Determine the (x, y) coordinate at the center of the cell enclosing the given text.  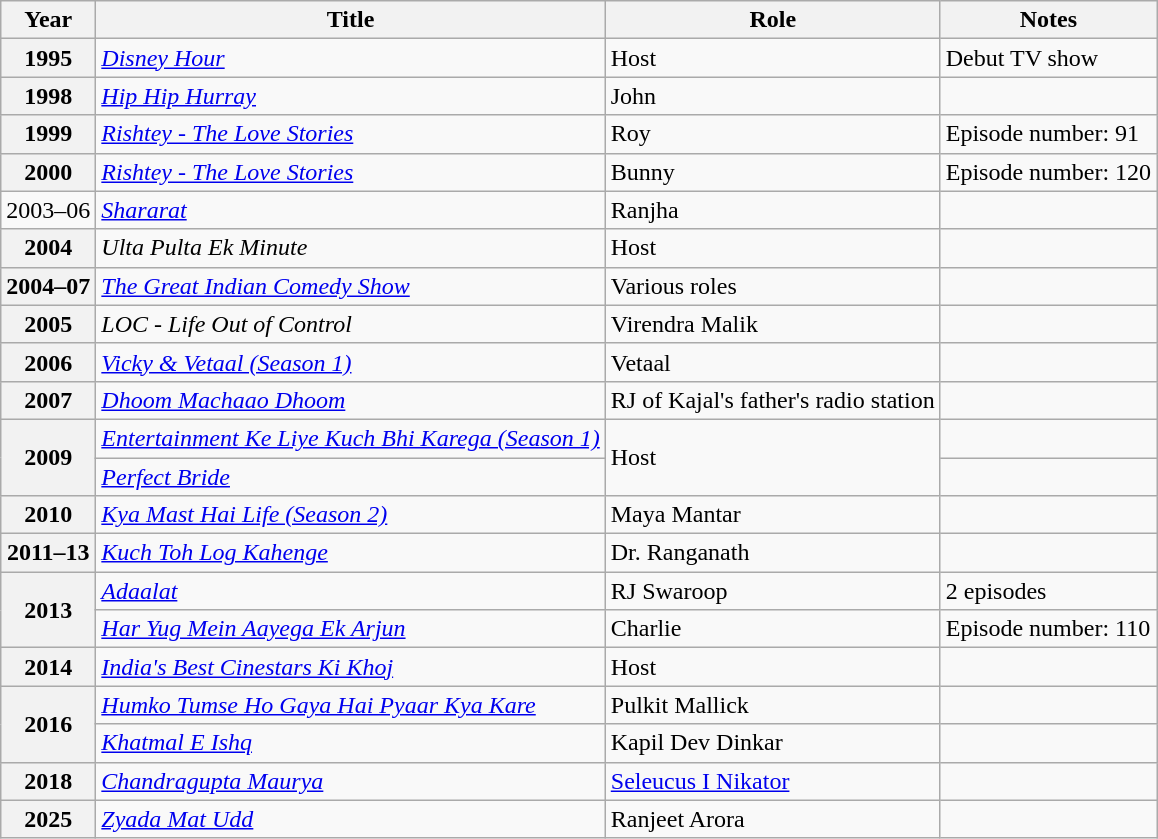
2000 (48, 172)
Zyada Mat Udd (350, 819)
Charlie (772, 629)
Kuch Toh Log Kahenge (350, 553)
Ulta Pulta Ek Minute (350, 248)
2011–13 (48, 553)
2013 (48, 610)
Vetaal (772, 362)
Dr. Ranganath (772, 553)
Shararat (350, 210)
Episode number: 91 (1048, 134)
2005 (48, 324)
Ranjeet Arora (772, 819)
John (772, 96)
Perfect Bride (350, 477)
Humko Tumse Ho Gaya Hai Pyaar Kya Kare (350, 705)
Entertainment Ke Liye Kuch Bhi Karega (Season 1) (350, 438)
Kapil Dev Dinkar (772, 743)
2007 (48, 400)
Pulkit Mallick (772, 705)
2009 (48, 457)
Roy (772, 134)
2016 (48, 724)
Role (772, 20)
Year (48, 20)
1999 (48, 134)
Maya Mantar (772, 515)
The Great Indian Comedy Show (350, 286)
Hip Hip Hurray (350, 96)
India's Best Cinestars Ki Khoj (350, 667)
2003–06 (48, 210)
2006 (48, 362)
2 episodes (1048, 591)
Seleucus I Nikator (772, 781)
Debut TV show (1048, 58)
Har Yug Mein Aayega Ek Arjun (350, 629)
2004–07 (48, 286)
2025 (48, 819)
1995 (48, 58)
2004 (48, 248)
Kya Mast Hai Life (Season 2) (350, 515)
Notes (1048, 20)
Title (350, 20)
RJ Swaroop (772, 591)
Disney Hour (350, 58)
Ranjha (772, 210)
Episode number: 110 (1048, 629)
Khatmal E Ishq (350, 743)
Chandragupta Maurya (350, 781)
Vicky & Vetaal (Season 1) (350, 362)
LOC - Life Out of Control (350, 324)
Bunny (772, 172)
RJ of Kajal's father's radio station (772, 400)
Episode number: 120 (1048, 172)
Adaalat (350, 591)
2014 (48, 667)
2018 (48, 781)
Virendra Malik (772, 324)
2010 (48, 515)
1998 (48, 96)
Various roles (772, 286)
Dhoom Machaao Dhoom (350, 400)
